Output the (X, Y) coordinate of the center of the cell containing the given text.  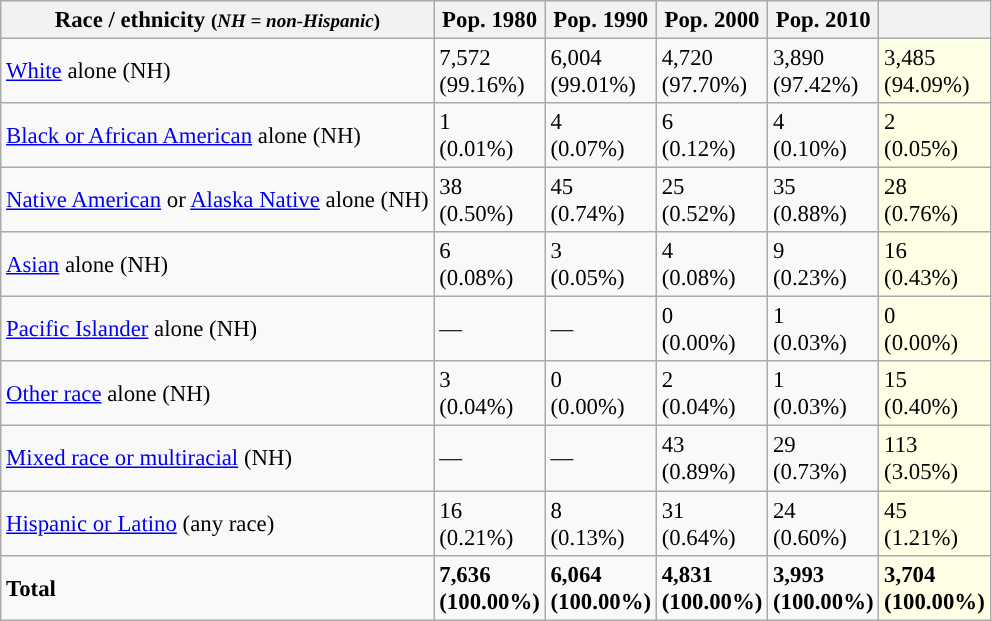
38(0.50%) (490, 200)
16(0.21%) (490, 524)
3,993(100.00%) (824, 588)
Asian alone (NH) (218, 264)
31(0.64%) (712, 524)
7,572(99.16%) (490, 72)
4(0.10%) (824, 136)
Native American or Alaska Native alone (NH) (218, 200)
Pacific Islander alone (NH) (218, 330)
35(0.88%) (824, 200)
Pop. 1980 (490, 20)
6,064(100.00%) (600, 588)
4,831(100.00%) (712, 588)
Black or African American alone (NH) (218, 136)
25(0.52%) (712, 200)
1(0.01%) (490, 136)
Total (218, 588)
2(0.05%) (934, 136)
2(0.04%) (712, 394)
Race / ethnicity (NH = non-Hispanic) (218, 20)
28(0.76%) (934, 200)
Pop. 2010 (824, 20)
7,636(100.00%) (490, 588)
6(0.12%) (712, 136)
Other race alone (NH) (218, 394)
3,485(94.09%) (934, 72)
Mixed race or multiracial (NH) (218, 458)
Pop. 1990 (600, 20)
Pop. 2000 (712, 20)
3(0.05%) (600, 264)
4(0.08%) (712, 264)
29(0.73%) (824, 458)
White alone (NH) (218, 72)
8(0.13%) (600, 524)
6(0.08%) (490, 264)
3,890(97.42%) (824, 72)
6,004(99.01%) (600, 72)
15(0.40%) (934, 394)
4,720(97.70%) (712, 72)
45(1.21%) (934, 524)
4(0.07%) (600, 136)
3,704(100.00%) (934, 588)
43(0.89%) (712, 458)
Hispanic or Latino (any race) (218, 524)
16(0.43%) (934, 264)
45(0.74%) (600, 200)
9(0.23%) (824, 264)
24(0.60%) (824, 524)
3(0.04%) (490, 394)
113(3.05%) (934, 458)
